For the text-containing cell, return its midpoint in [X, Y] coordinate format. 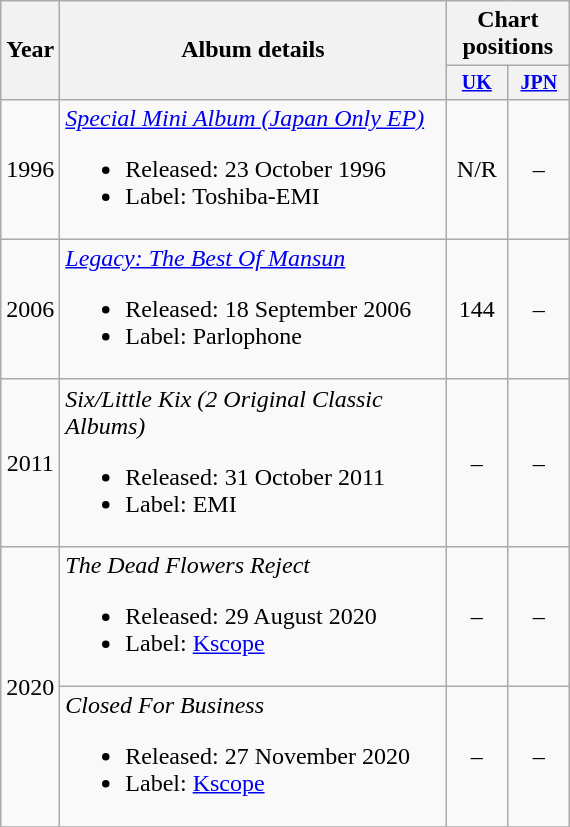
Closed For BusinessReleased: 27 November 2020Label: Kscope [253, 757]
Special Mini Album (Japan Only EP)Released: 23 October 1996Label: Toshiba-EMI [253, 169]
The Dead Flowers RejectReleased: 29 August 2020Label: Kscope [253, 616]
Legacy: The Best Of MansunReleased: 18 September 2006Label: Parlophone [253, 309]
JPN [539, 82]
UK [477, 82]
2006 [30, 309]
1996 [30, 169]
Year [30, 50]
N/R [477, 169]
Chart positions [508, 34]
Six/Little Kix (2 Original Classic Albums)Released: 31 October 2011Label: EMI [253, 462]
Album details [253, 50]
2011 [30, 462]
2020 [30, 686]
144 [477, 309]
